Provide the [x, y] coordinate of the cell's center where the given text is located.  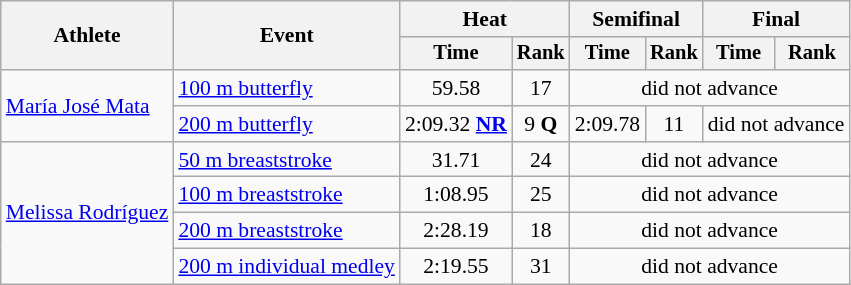
11 [674, 124]
Event [286, 36]
9 Q [541, 124]
200 m individual medley [286, 267]
18 [541, 231]
Melissa Rodríguez [88, 213]
Semifinal [636, 19]
Athlete [88, 36]
1:08.95 [456, 195]
100 m butterfly [286, 88]
2:09.32 NR [456, 124]
María José Mata [88, 106]
Final [776, 19]
Heat [485, 19]
24 [541, 160]
200 m butterfly [286, 124]
2:09.78 [608, 124]
25 [541, 195]
2:19.55 [456, 267]
100 m breaststroke [286, 195]
200 m breaststroke [286, 231]
59.58 [456, 88]
31.71 [456, 160]
2:28.19 [456, 231]
17 [541, 88]
50 m breaststroke [286, 160]
31 [541, 267]
